Detect which cell encompasses the target text, then output its (X, Y) center coordinate. 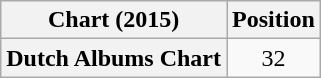
Position (274, 20)
Dutch Albums Chart (114, 58)
32 (274, 58)
Chart (2015) (114, 20)
